Locate the cell with the specified text and output its [X, Y] center coordinate. 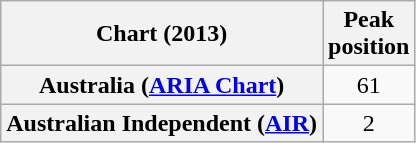
2 [369, 123]
Australia (ARIA Chart) [162, 85]
Peakposition [369, 34]
Chart (2013) [162, 34]
Australian Independent (AIR) [162, 123]
61 [369, 85]
